Search for the cell housing the specified text and yield its [X, Y] center coordinate. 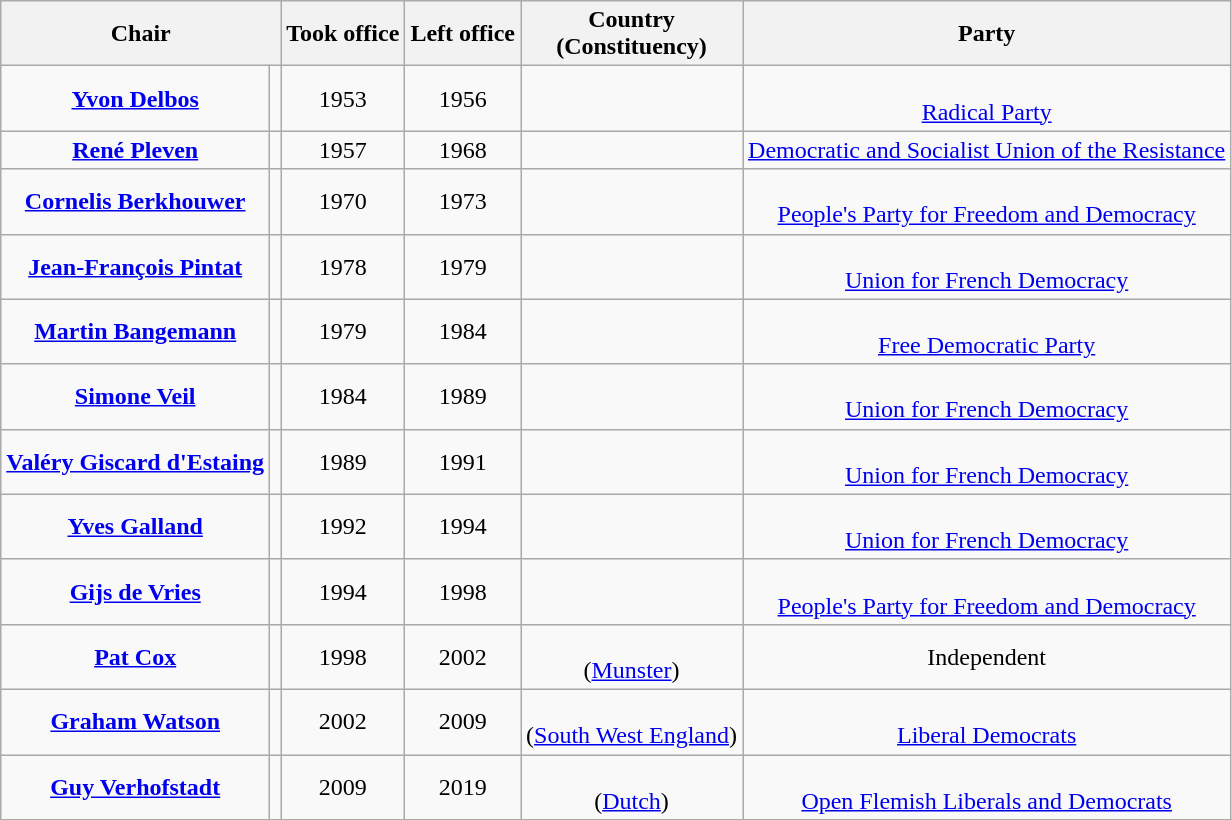
Left office [463, 34]
Guy Verhofstadt [136, 786]
Open Flemish Liberals and Democrats [987, 786]
1973 [463, 202]
1968 [463, 150]
Jean-François Pintat [136, 266]
1957 [343, 150]
1953 [343, 98]
1956 [463, 98]
Liberal Democrats [987, 722]
Independent [987, 656]
Cornelis Berkhouwer [136, 202]
Valéry Giscard d'Estaing [136, 462]
René Pleven [136, 150]
1978 [343, 266]
Democratic and Socialist Union of the Resistance [987, 150]
1970 [343, 202]
Gijs de Vries [136, 592]
(South West England) [632, 722]
1992 [343, 526]
Radical Party [987, 98]
Simone Veil [136, 396]
Free Democratic Party [987, 332]
Chair [141, 34]
Country(Constituency) [632, 34]
Graham Watson [136, 722]
Pat Cox [136, 656]
(Dutch) [632, 786]
Yves Galland [136, 526]
Took office [343, 34]
(Munster) [632, 656]
Yvon Delbos [136, 98]
1991 [463, 462]
Martin Bangemann [136, 332]
2019 [463, 786]
Party [987, 34]
